Pinpoint the cell where the given text exists, returning its (x, y) midpoint coordinate. 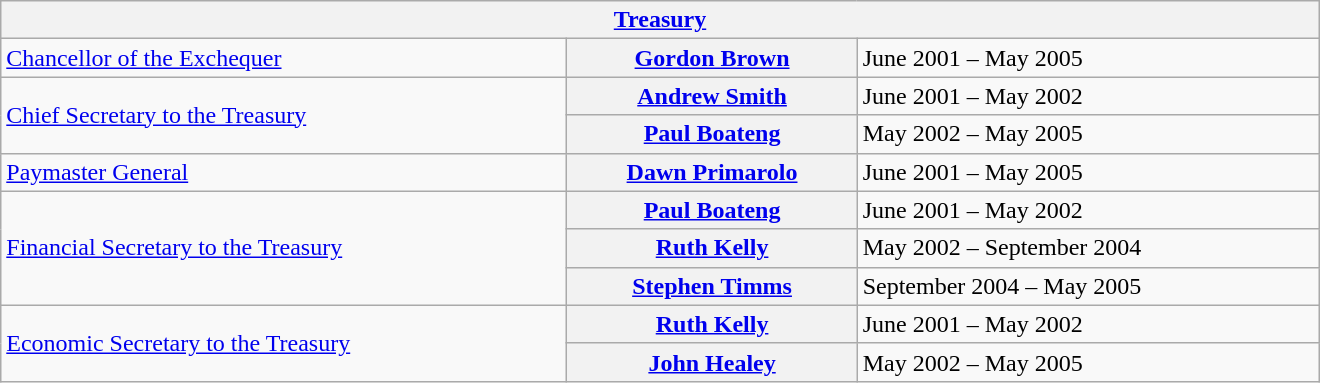
Dawn Primarolo (712, 172)
Andrew Smith (712, 96)
Gordon Brown (712, 58)
Financial Secretary to the Treasury (284, 248)
Chief Secretary to the Treasury (284, 115)
May 2002 – September 2004 (1088, 248)
September 2004 – May 2005 (1088, 286)
Stephen Timms (712, 286)
Chancellor of the Exchequer (284, 58)
Paymaster General (284, 172)
John Healey (712, 362)
Treasury (660, 20)
Economic Secretary to the Treasury (284, 343)
